Pinpoint the cell where the given text exists, returning its (X, Y) midpoint coordinate. 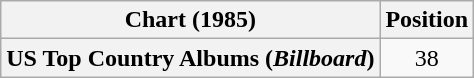
Chart (1985) (190, 20)
US Top Country Albums (Billboard) (190, 58)
Position (427, 20)
38 (427, 58)
